Extract the (X, Y) coordinate from the center of the cell holding the provided text.  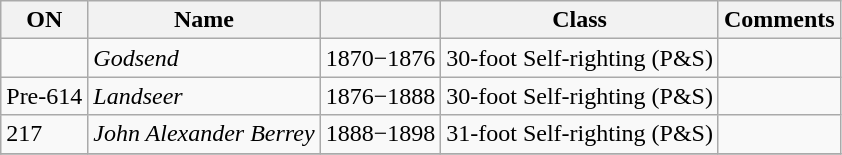
1876−1888 (380, 96)
Godsend (204, 58)
Comments (779, 20)
Landseer (204, 96)
ON (44, 20)
Class (580, 20)
217 (44, 134)
1888−1898 (380, 134)
1870−1876 (380, 58)
Pre-614 (44, 96)
John Alexander Berrey (204, 134)
31-foot Self-righting (P&S) (580, 134)
Name (204, 20)
